For the text-containing cell, return its midpoint in [X, Y] coordinate format. 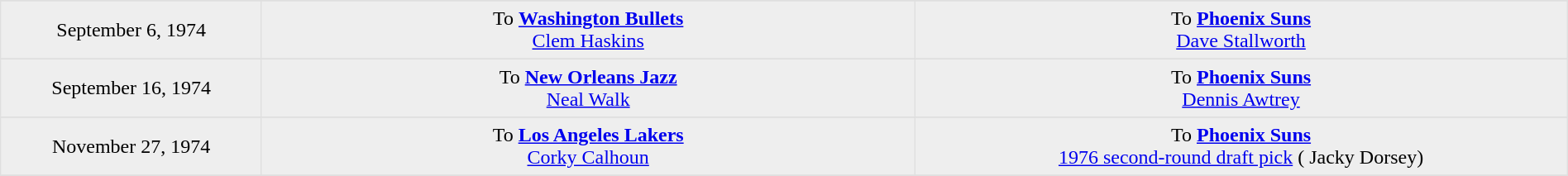
September 6, 1974 [131, 30]
September 16, 1974 [131, 88]
To Los Angeles Lakers Corky Calhoun [587, 146]
To Phoenix Suns1976 second-round draft pick ( Jacky Dorsey) [1241, 146]
To New Orleans Jazz Neal Walk [587, 88]
To Phoenix Suns Dave Stallworth [1241, 30]
To Phoenix Suns Dennis Awtrey [1241, 88]
To Washington Bullets Clem Haskins [587, 30]
November 27, 1974 [131, 146]
